Capture the cell that displays the provided text and extract its (X, Y) central coordinate. 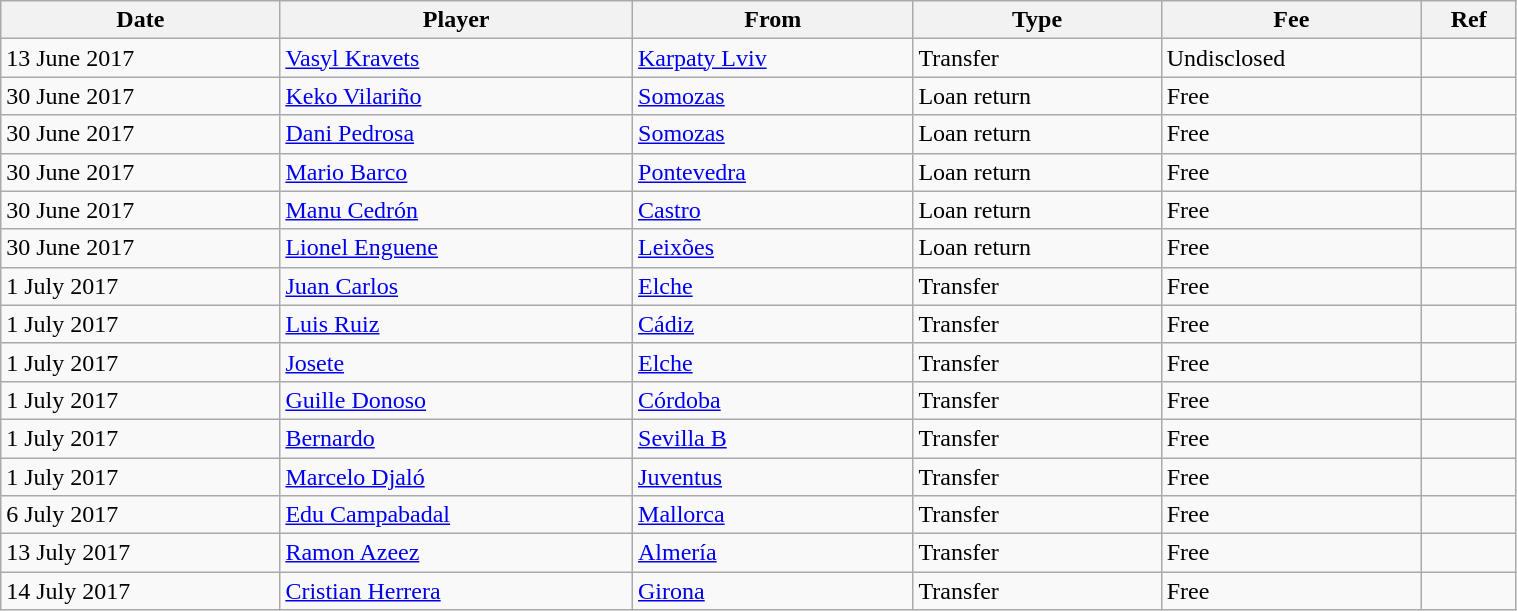
Cristian Herrera (456, 591)
Juventus (773, 477)
14 July 2017 (140, 591)
Pontevedra (773, 172)
Edu Campabadal (456, 515)
Luis Ruiz (456, 324)
Girona (773, 591)
Juan Carlos (456, 286)
Fee (1291, 20)
Player (456, 20)
Dani Pedrosa (456, 134)
Leixões (773, 248)
13 July 2017 (140, 553)
6 July 2017 (140, 515)
Lionel Enguene (456, 248)
Manu Cedrón (456, 210)
Mallorca (773, 515)
Guille Donoso (456, 400)
Type (1037, 20)
Josete (456, 362)
Vasyl Kravets (456, 58)
From (773, 20)
Sevilla B (773, 438)
Marcelo Djaló (456, 477)
Karpaty Lviv (773, 58)
Date (140, 20)
Castro (773, 210)
Bernardo (456, 438)
13 June 2017 (140, 58)
Ramon Azeez (456, 553)
Undisclosed (1291, 58)
Almería (773, 553)
Cádiz (773, 324)
Córdoba (773, 400)
Ref (1469, 20)
Mario Barco (456, 172)
Keko Vilariño (456, 96)
